Scan for the cell matching the given text and deliver its (x, y) coordinate at center. 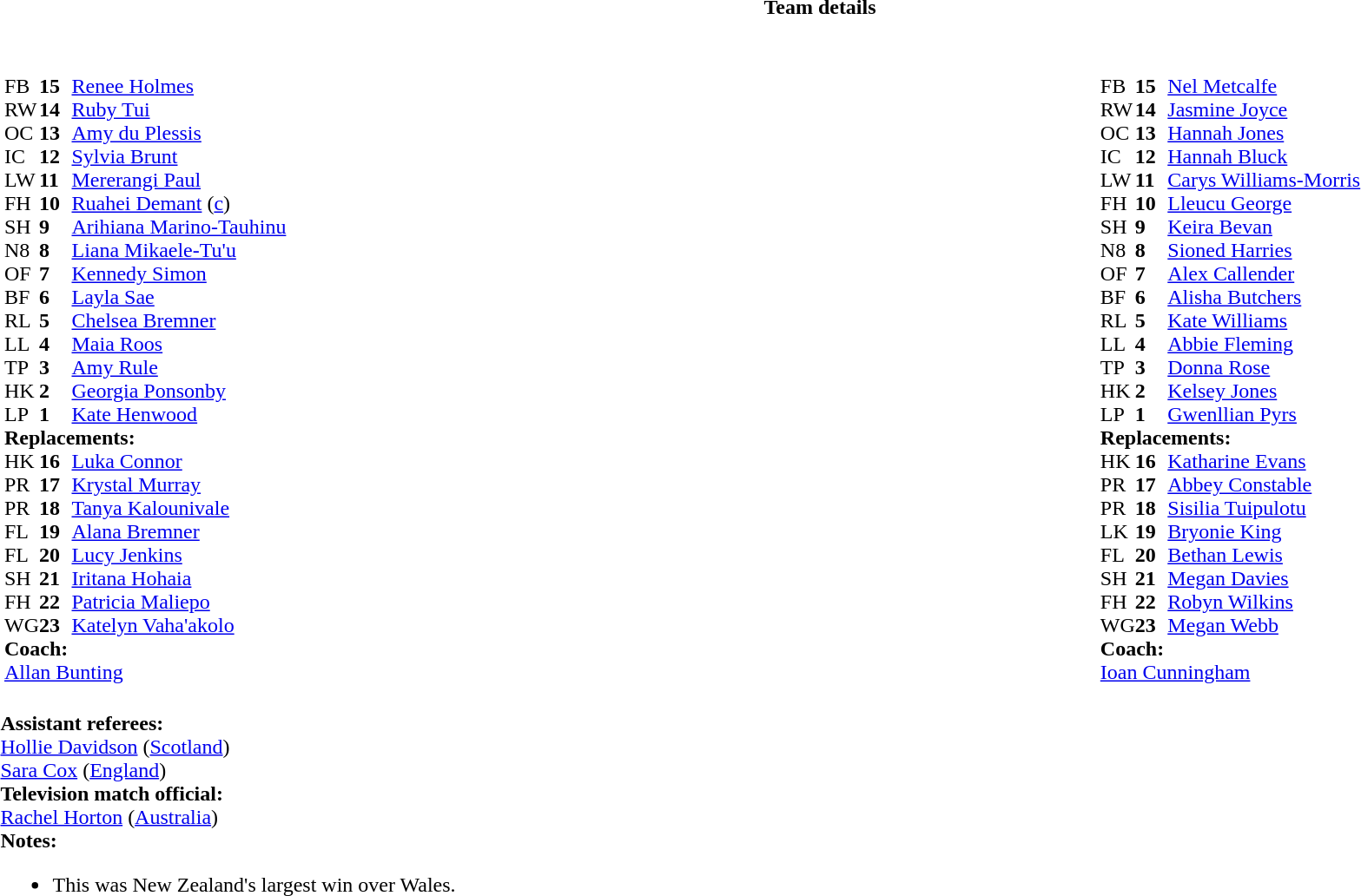
Iritana Hohaia (179, 578)
Renee Holmes (179, 87)
Lleucu George (1264, 203)
Alana Bremner (179, 531)
Ruby Tui (179, 109)
Maia Roos (179, 344)
Liana Mikaele-Tu'u (179, 250)
Bethan Lewis (1264, 556)
Hannah Jones (1264, 134)
Alisha Butchers (1264, 297)
Nel Metcalfe (1264, 87)
Abbey Constable (1264, 484)
Sioned Harries (1264, 250)
Amy Rule (179, 368)
Lucy Jenkins (179, 556)
Jasmine Joyce (1264, 109)
Alex Callender (1264, 274)
Kelsey Jones (1264, 391)
Kate Henwood (179, 415)
Katharine Evans (1264, 462)
Allan Bunting (145, 672)
Donna Rose (1264, 368)
Luka Connor (179, 462)
Layla Sae (179, 297)
Keira Bevan (1264, 227)
Robyn Wilkins (1264, 603)
Patricia Maliepo (179, 603)
Kate Williams (1264, 321)
Bryonie King (1264, 531)
Krystal Murray (179, 484)
Hannah Bluck (1264, 156)
Georgia Ponsonby (179, 391)
Katelyn Vaha'akolo (179, 625)
Amy du Plessis (179, 134)
Abbie Fleming (1264, 344)
Carys Williams-Morris (1264, 181)
Mererangi Paul (179, 181)
Gwenllian Pyrs (1264, 415)
Sisilia Tuipulotu (1264, 509)
Megan Davies (1264, 578)
Ruahei Demant (c) (179, 203)
Sylvia Brunt (179, 156)
Chelsea Bremner (179, 321)
LK (1118, 531)
Tanya Kalounivale (179, 509)
Kennedy Simon (179, 274)
Arihiana Marino-Tauhinu (179, 227)
Megan Webb (1264, 625)
Ioan Cunningham (1230, 672)
